Pinpoint the cell where the given text exists, returning its (X, Y) midpoint coordinate. 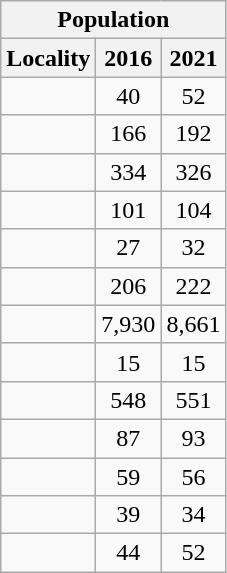
7,930 (128, 324)
334 (128, 172)
27 (128, 248)
Population (114, 20)
101 (128, 210)
39 (128, 515)
166 (128, 134)
8,661 (194, 324)
59 (128, 477)
222 (194, 286)
44 (128, 553)
34 (194, 515)
104 (194, 210)
Locality (48, 58)
2021 (194, 58)
192 (194, 134)
87 (128, 438)
548 (128, 400)
40 (128, 96)
551 (194, 400)
2016 (128, 58)
326 (194, 172)
206 (128, 286)
32 (194, 248)
93 (194, 438)
56 (194, 477)
